Return [x, y] of the center of cell containing provided text 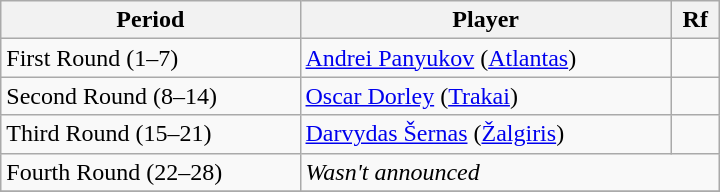
Period [150, 20]
Andrei Panyukov (Atlantas) [486, 58]
Rf [695, 20]
First Round (1–7) [150, 58]
Fourth Round (22–28) [150, 172]
Player [486, 20]
Second Round (8–14) [150, 96]
Darvydas Šernas (Žalgiris) [486, 134]
Oscar Dorley (Trakai) [486, 96]
Third Round (15–21) [150, 134]
Wasn't announced [510, 172]
